Locate the cell with the specified text and output its (x, y) center coordinate. 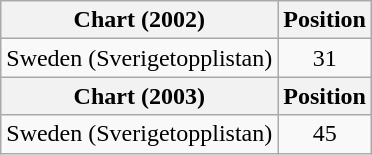
45 (325, 134)
31 (325, 58)
Chart (2003) (140, 96)
Chart (2002) (140, 20)
